Output the (X, Y) coordinate of the center of the cell containing the given text.  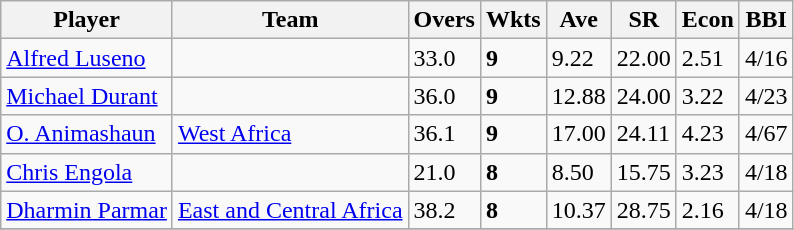
3.22 (708, 96)
Dharmin Parmar (87, 210)
33.0 (444, 58)
9.22 (578, 58)
Wkts (513, 20)
10.37 (578, 210)
2.16 (708, 210)
Player (87, 20)
8.50 (578, 172)
Econ (708, 20)
4/16 (766, 58)
38.2 (444, 210)
28.75 (644, 210)
Alfred Luseno (87, 58)
4.23 (708, 134)
17.00 (578, 134)
36.1 (444, 134)
24.11 (644, 134)
O. Animashaun (87, 134)
Overs (444, 20)
4/23 (766, 96)
24.00 (644, 96)
East and Central Africa (290, 210)
36.0 (444, 96)
Team (290, 20)
22.00 (644, 58)
Chris Engola (87, 172)
3.23 (708, 172)
4/67 (766, 134)
Ave (578, 20)
BBI (766, 20)
15.75 (644, 172)
SR (644, 20)
2.51 (708, 58)
Michael Durant (87, 96)
12.88 (578, 96)
West Africa (290, 134)
21.0 (444, 172)
